Pinpoint the cell where the given text exists, returning its (X, Y) midpoint coordinate. 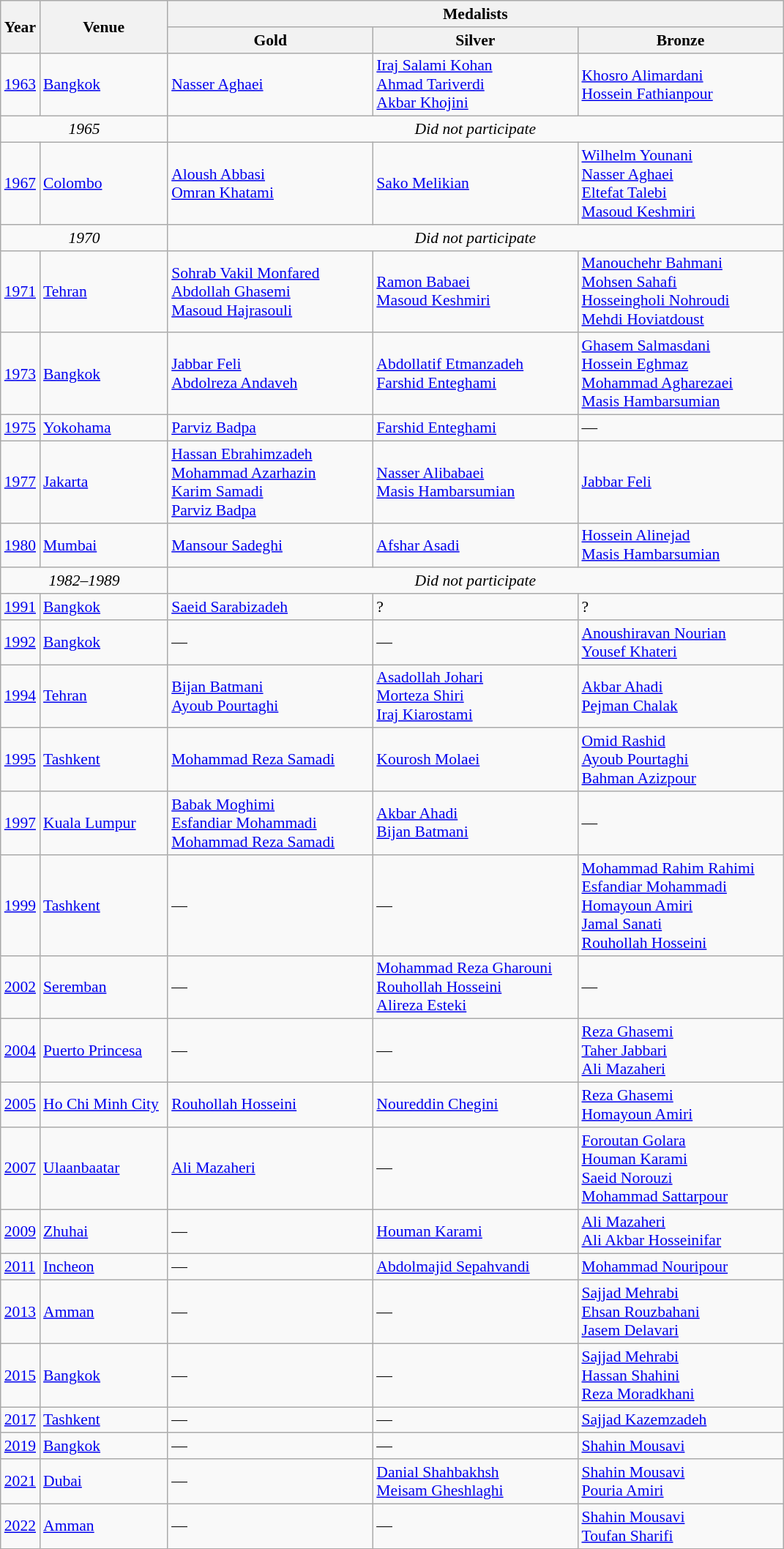
Jakarta (104, 482)
Bronze (680, 40)
2022 (20, 1526)
Farshid Enteghami (475, 428)
1971 (20, 291)
Reza GhasemiHomayoun Amiri (680, 1105)
1999 (20, 906)
Venue (104, 26)
2005 (20, 1105)
Bijan BatmaniAyoub Pourtaghi (270, 697)
Akbar AhadiPejman Chalak (680, 697)
Puerto Princesa (104, 1051)
Yokohama (104, 428)
1975 (20, 428)
Hossein AlinejadMasis Hambarsumian (680, 545)
Abdollatif EtmanzadehFarshid Enteghami (475, 374)
1991 (20, 607)
Akbar AhadiBijan Batmani (475, 823)
Anoushiravan NourianYousef Khateri (680, 643)
1963 (20, 85)
Jabbar FeliAbdolreza Andaveh (270, 374)
Ali MazaheriAli Akbar Hosseinifar (680, 1231)
Kourosh Molaei (475, 760)
1992 (20, 643)
Asadollah JohariMorteza ShiriIraj Kiarostami (475, 697)
Wilhelm YounaniNasser AghaeiEltefat TalebiMasoud Keshmiri (680, 184)
Mohammad Reza GharouniRouhollah HosseiniAlireza Esteki (475, 987)
Shahin Mousavi (680, 1447)
1980 (20, 545)
1994 (20, 697)
Gold (270, 40)
Danial ShahbakhshMeisam Gheshlaghi (475, 1482)
Rouhollah Hosseini (270, 1105)
Ghasem SalmasdaniHossein EghmazMohammad AgharezaeiMasis Hambarsumian (680, 374)
Aloush AbbasiOmran Khatami (270, 184)
1970 (84, 238)
2019 (20, 1447)
Jabbar Feli (680, 482)
2004 (20, 1051)
Colombo (104, 184)
2017 (20, 1420)
Sohrab Vakil MonfaredAbdollah GhasemiMasoud Hajrasouli (270, 291)
Afshar Asadi (475, 545)
Iraj Salami KohanAhmad TariverdiAkbar Khojini (475, 85)
Shahin MousaviToufan Sharifi (680, 1526)
2002 (20, 987)
Abdolmajid Sepahvandi (475, 1267)
Reza GhasemiTaher JabbariAli Mazaheri (680, 1051)
1973 (20, 374)
Noureddin Chegini (475, 1105)
Mumbai (104, 545)
Mohammad Nouripour (680, 1267)
Dubai (104, 1482)
2009 (20, 1231)
Nasser AlibabaeiMasis Hambarsumian (475, 482)
Sako Melikian (475, 184)
Zhuhai (104, 1231)
Ho Chi Minh City (104, 1105)
Mohammad Reza Samadi (270, 760)
Year (20, 26)
1995 (20, 760)
1967 (20, 184)
Saeid Sarabizadeh (270, 607)
1982–1989 (84, 581)
Sajjad MehrabiHassan ShahiniReza Moradkhani (680, 1375)
Sajjad MehrabiEhsan RouzbahaniJasem Delavari (680, 1312)
Incheon (104, 1267)
Manouchehr BahmaniMohsen SahafiHosseingholi NohroudiMehdi Hoviatdoust (680, 291)
Mohammad Rahim RahimiEsfandiar MohammadiHomayoun AmiriJamal SanatiRouhollah Hosseini (680, 906)
2013 (20, 1312)
Silver (475, 40)
Ulaanbaatar (104, 1168)
Babak MoghimiEsfandiar MohammadiMohammad Reza Samadi (270, 823)
Sajjad Kazemzadeh (680, 1420)
1997 (20, 823)
1977 (20, 482)
Medalists (475, 14)
Foroutan GolaraHouman KaramiSaeid NorouziMohammad Sattarpour (680, 1168)
1965 (84, 130)
2015 (20, 1375)
Ramon BabaeiMasoud Keshmiri (475, 291)
Shahin MousaviPouria Amiri (680, 1482)
Houman Karami (475, 1231)
2007 (20, 1168)
2011 (20, 1267)
Omid RashidAyoub PourtaghiBahman Azizpour (680, 760)
Hassan EbrahimzadehMohammad AzarhazinKarim SamadiParviz Badpa (270, 482)
2021 (20, 1482)
Nasser Aghaei (270, 85)
Parviz Badpa (270, 428)
Seremban (104, 987)
Ali Mazaheri (270, 1168)
Kuala Lumpur (104, 823)
Mansour Sadeghi (270, 545)
Khosro AlimardaniHossein Fathianpour (680, 85)
